Provide the [x, y] coordinate of the cell's center where the given text is located.  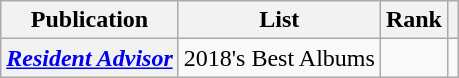
Rank [414, 20]
Publication [90, 20]
Resident Advisor [90, 58]
List [279, 20]
2018's Best Albums [279, 58]
